Identify which cell holds the provided text, then report its (x, y) central coordinate. 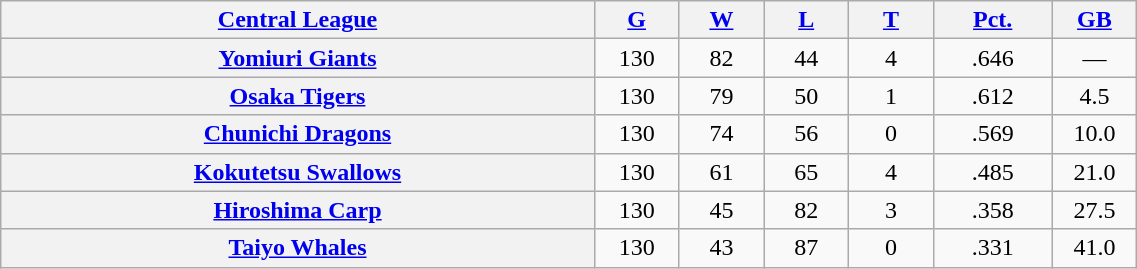
Central League (298, 20)
L (806, 20)
56 (806, 134)
44 (806, 58)
T (892, 20)
3 (892, 210)
Taiyo Whales (298, 248)
65 (806, 172)
74 (722, 134)
.331 (992, 248)
Yomiuri Giants (298, 58)
.485 (992, 172)
41.0 (1094, 248)
W (722, 20)
G (636, 20)
27.5 (1094, 210)
45 (722, 210)
43 (722, 248)
.358 (992, 210)
21.0 (1094, 172)
GB (1094, 20)
1 (892, 96)
Hiroshima Carp (298, 210)
Kokutetsu Swallows (298, 172)
— (1094, 58)
.646 (992, 58)
4.5 (1094, 96)
87 (806, 248)
61 (722, 172)
50 (806, 96)
Pct. (992, 20)
.612 (992, 96)
.569 (992, 134)
Chunichi Dragons (298, 134)
79 (722, 96)
10.0 (1094, 134)
Osaka Tigers (298, 96)
